Output the [X, Y] coordinate of the center of the cell containing the given text.  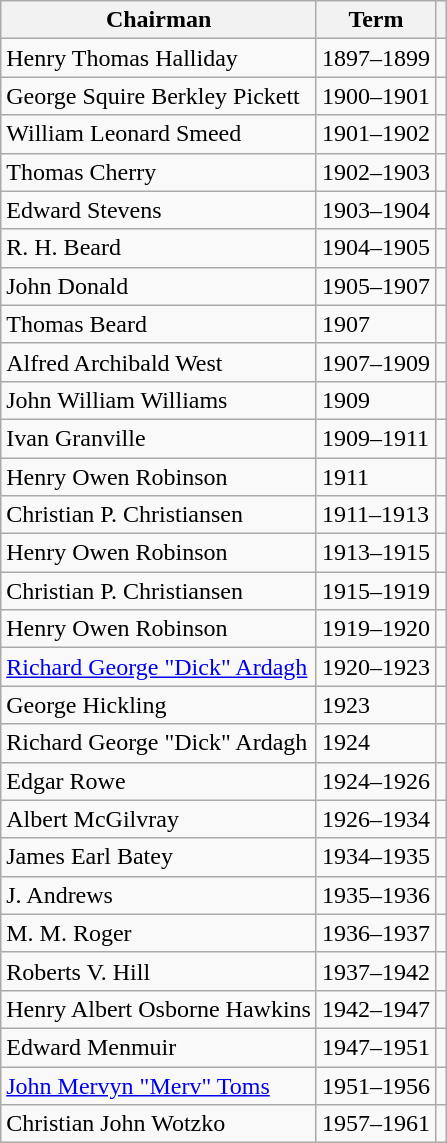
1903–1904 [376, 210]
1924–1926 [376, 781]
Edward Stevens [159, 210]
1911 [376, 477]
1924 [376, 743]
M. M. Roger [159, 933]
1936–1937 [376, 933]
1920–1923 [376, 667]
1934–1935 [376, 857]
1942–1947 [376, 1009]
William Leonard Smeed [159, 134]
Henry Thomas Halliday [159, 58]
1909–1911 [376, 438]
1907 [376, 324]
1951–1956 [376, 1085]
John William Williams [159, 400]
1919–1920 [376, 629]
1915–1919 [376, 591]
1904–1905 [376, 248]
1935–1936 [376, 895]
Thomas Cherry [159, 172]
1911–1913 [376, 515]
Alfred Archibald West [159, 362]
R. H. Beard [159, 248]
1897–1899 [376, 58]
1947–1951 [376, 1047]
1902–1903 [376, 172]
George Squire Berkley Pickett [159, 96]
Ivan Granville [159, 438]
J. Andrews [159, 895]
James Earl Batey [159, 857]
John Mervyn "Merv" Toms [159, 1085]
1957–1961 [376, 1124]
1905–1907 [376, 286]
Edward Menmuir [159, 1047]
Term [376, 20]
1926–1934 [376, 819]
1909 [376, 400]
Henry Albert Osborne Hawkins [159, 1009]
1907–1909 [376, 362]
1900–1901 [376, 96]
Roberts V. Hill [159, 971]
Albert McGilvray [159, 819]
Chairman [159, 20]
John Donald [159, 286]
1923 [376, 705]
1913–1915 [376, 553]
1901–1902 [376, 134]
George Hickling [159, 705]
1937–1942 [376, 971]
Edgar Rowe [159, 781]
Christian John Wotzko [159, 1124]
Thomas Beard [159, 324]
